From the cell containing the given text, extract its center point as [x, y] coordinate. 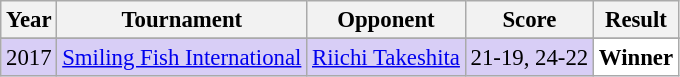
Result [636, 20]
Winner [636, 58]
Tournament [182, 20]
Opponent [386, 20]
21-19, 24-22 [529, 58]
Year [29, 20]
Score [529, 20]
Smiling Fish International [182, 58]
Riichi Takeshita [386, 58]
2017 [29, 58]
